Capture the cell that displays the provided text and extract its [X, Y] central coordinate. 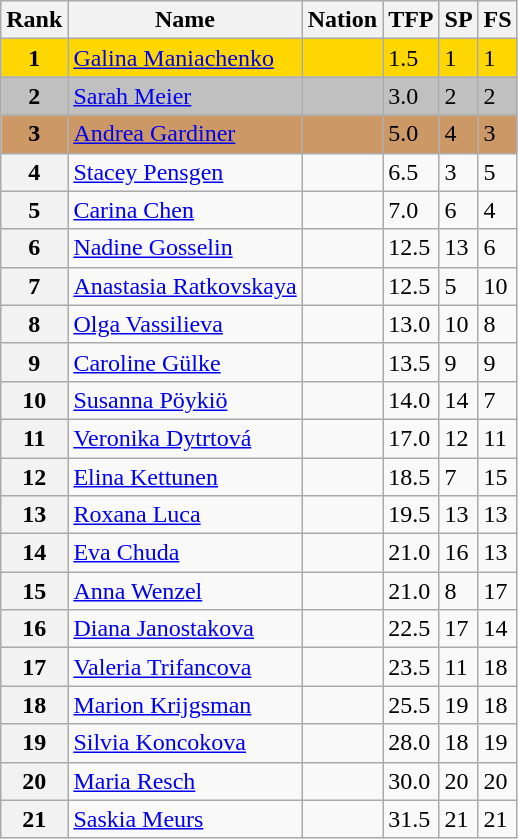
Sarah Meier [185, 96]
17.0 [411, 438]
Valeria Trifancova [185, 667]
Anna Wenzel [185, 591]
Rank [34, 20]
SP [458, 20]
Eva Chuda [185, 553]
13.0 [411, 324]
Stacey Pensgen [185, 172]
30.0 [411, 781]
19.5 [411, 515]
Silvia Koncokova [185, 743]
Maria Resch [185, 781]
Elina Kettunen [185, 477]
Galina Maniachenko [185, 58]
13.5 [411, 362]
Roxana Luca [185, 515]
6.5 [411, 172]
Olga Vassilieva [185, 324]
25.5 [411, 705]
TFP [411, 20]
Nation [342, 20]
Carina Chen [185, 210]
Susanna Pöykiö [185, 400]
Diana Janostakova [185, 629]
22.5 [411, 629]
Andrea Gardiner [185, 134]
FS [498, 20]
Anastasia Ratkovskaya [185, 286]
18.5 [411, 477]
Caroline Gülke [185, 362]
14.0 [411, 400]
28.0 [411, 743]
Nadine Gosselin [185, 248]
Name [185, 20]
Veronika Dytrtová [185, 438]
3.0 [411, 96]
1.5 [411, 58]
Saskia Meurs [185, 819]
23.5 [411, 667]
31.5 [411, 819]
7.0 [411, 210]
5.0 [411, 134]
Marion Krijgsman [185, 705]
